Scan for the cell matching the given text and deliver its [X, Y] coordinate at center. 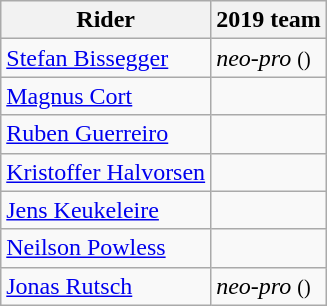
Rider [106, 20]
Ruben Guerreiro [106, 134]
Jens Keukeleire [106, 210]
Jonas Rutsch [106, 286]
Magnus Cort [106, 96]
2019 team [269, 20]
Neilson Powless [106, 248]
Kristoffer Halvorsen [106, 172]
Stefan Bissegger [106, 58]
